Output the (x, y) coordinate of the center of the cell containing the given text.  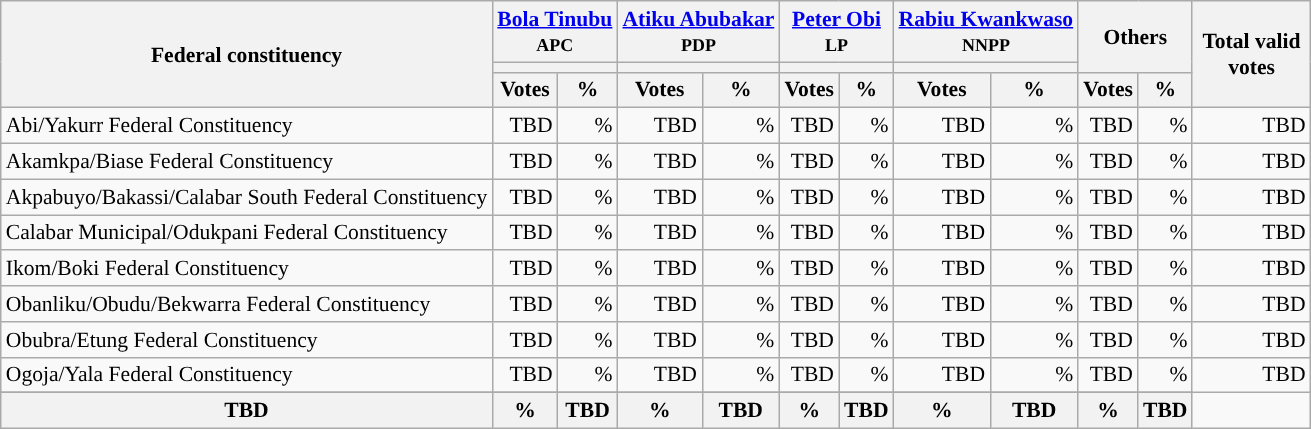
Ogoja/Yala Federal Constituency (247, 375)
Obubra/Etung Federal Constituency (247, 340)
Calabar Municipal/Odukpani Federal Constituency (247, 233)
Rabiu KwankwasoNNPP (986, 32)
Obanliku/Obudu/Bekwarra Federal Constituency (247, 304)
Abi/Yakurr Federal Constituency (247, 126)
Akpabuyo/Bakassi/Calabar South Federal Constituency (247, 197)
Federal constituency (247, 54)
Akamkpa/Biase Federal Constituency (247, 162)
Bola TinubuAPC (554, 32)
Peter ObiLP (836, 32)
Others (1135, 36)
Total valid votes (1251, 54)
Ikom/Boki Federal Constituency (247, 269)
Atiku AbubakarPDP (698, 32)
